For the text-containing cell, return its midpoint in (X, Y) coordinate format. 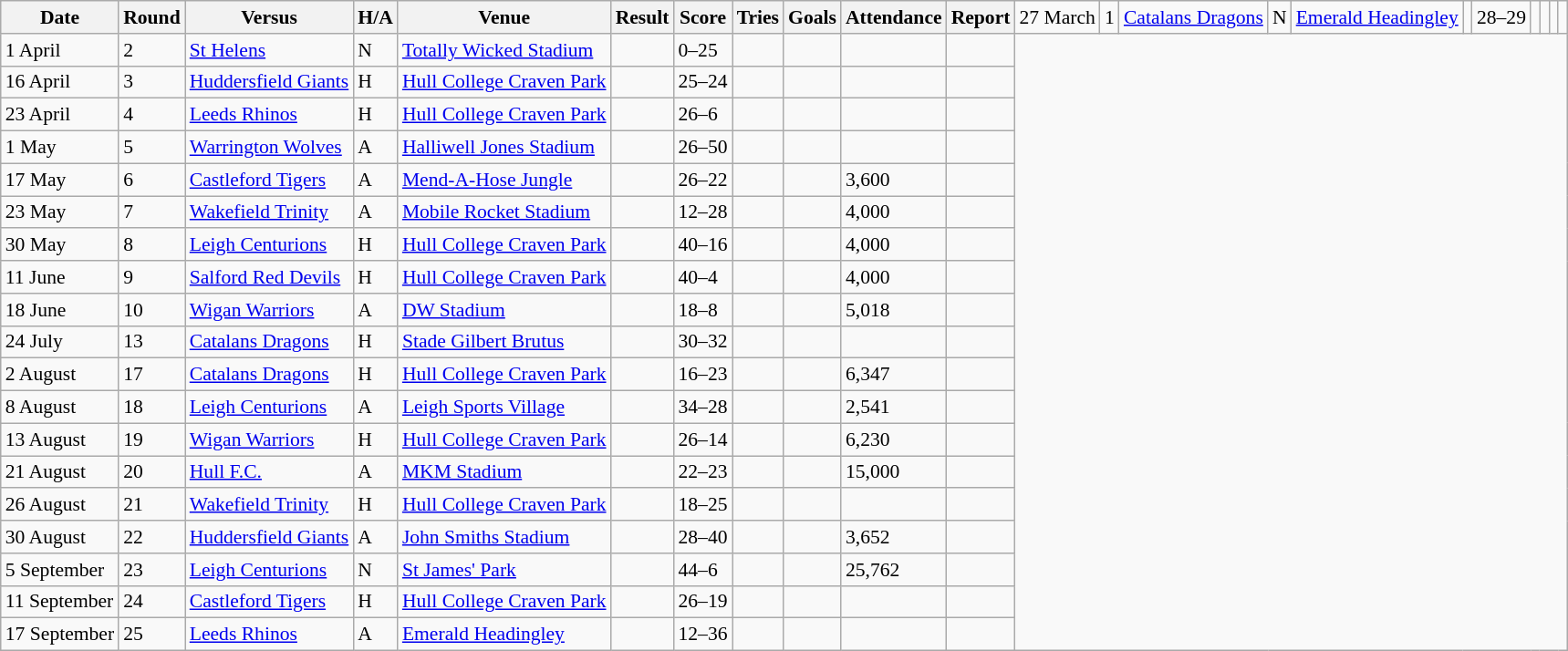
26–22 (702, 180)
3,652 (894, 537)
2,541 (894, 408)
22–23 (702, 472)
16 April (60, 82)
25 (151, 635)
26–14 (702, 439)
12–36 (702, 635)
26–50 (702, 148)
34–28 (702, 408)
0–25 (702, 50)
DW Stadium (504, 310)
21 (151, 505)
13 August (60, 439)
Round (151, 17)
11 September (60, 602)
Report (981, 17)
30 August (60, 537)
3 (151, 82)
3,600 (894, 180)
18–25 (702, 505)
25–24 (702, 82)
44–6 (702, 570)
23 May (60, 212)
9 (151, 277)
30 May (60, 245)
6 (151, 180)
7 (151, 212)
40–16 (702, 245)
8 (151, 245)
Score (702, 17)
John Smiths Stadium (504, 537)
19 (151, 439)
Goals (812, 17)
1 April (60, 50)
18–8 (702, 310)
1 May (60, 148)
20 (151, 472)
1 (1109, 17)
21 August (60, 472)
5 September (60, 570)
Warrington Wolves (270, 148)
17 May (60, 180)
5 (151, 148)
12–28 (702, 212)
17 September (60, 635)
Salford Red Devils (270, 277)
2 August (60, 375)
26–6 (702, 115)
Leigh Sports Village (504, 408)
4 (151, 115)
24 July (60, 342)
Result (642, 17)
18 (151, 408)
6,347 (894, 375)
Totally Wicked Stadium (504, 50)
16–23 (702, 375)
11 June (60, 277)
St Helens (270, 50)
17 (151, 375)
H/A (376, 17)
Tries (758, 17)
30–32 (702, 342)
28–40 (702, 537)
Halliwell Jones Stadium (504, 148)
26–19 (702, 602)
26 August (60, 505)
Stade Gilbert Brutus (504, 342)
Mobile Rocket Stadium (504, 212)
Hull F.C. (270, 472)
18 June (60, 310)
10 (151, 310)
Venue (504, 17)
22 (151, 537)
2 (151, 50)
MKM Stadium (504, 472)
8 August (60, 408)
Date (60, 17)
Attendance (894, 17)
40–4 (702, 277)
24 (151, 602)
23 April (60, 115)
13 (151, 342)
6,230 (894, 439)
27 March (1058, 17)
Versus (270, 17)
St James' Park (504, 570)
28–29 (1501, 17)
Mend-A-Hose Jungle (504, 180)
25,762 (894, 570)
23 (151, 570)
5,018 (894, 310)
15,000 (894, 472)
